Identify which cell holds the provided text, then report its [x, y] central coordinate. 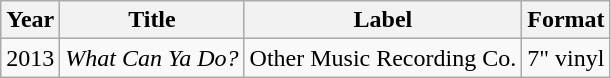
Label [383, 20]
7" vinyl [566, 58]
Format [566, 20]
2013 [30, 58]
Other Music Recording Co. [383, 58]
Title [152, 20]
What Can Ya Do? [152, 58]
Year [30, 20]
